Pinpoint the cell where the given text exists, returning its (x, y) midpoint coordinate. 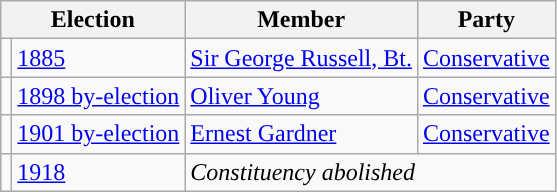
Party (486, 20)
1898 by-election (98, 96)
1918 (98, 172)
Sir George Russell, Bt. (302, 58)
1885 (98, 58)
Ernest Gardner (302, 134)
Election (93, 20)
Constituency abolished (370, 172)
1901 by-election (98, 134)
Member (302, 20)
Oliver Young (302, 96)
